Locate the cell with the specified text and output its (X, Y) center coordinate. 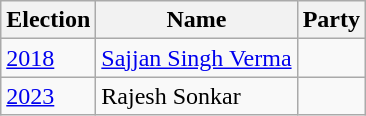
Sajjan Singh Verma (196, 58)
2023 (48, 96)
Rajesh Sonkar (196, 96)
Party (331, 20)
Name (196, 20)
2018 (48, 58)
Election (48, 20)
